Capture the cell that displays the provided text and extract its [x, y] central coordinate. 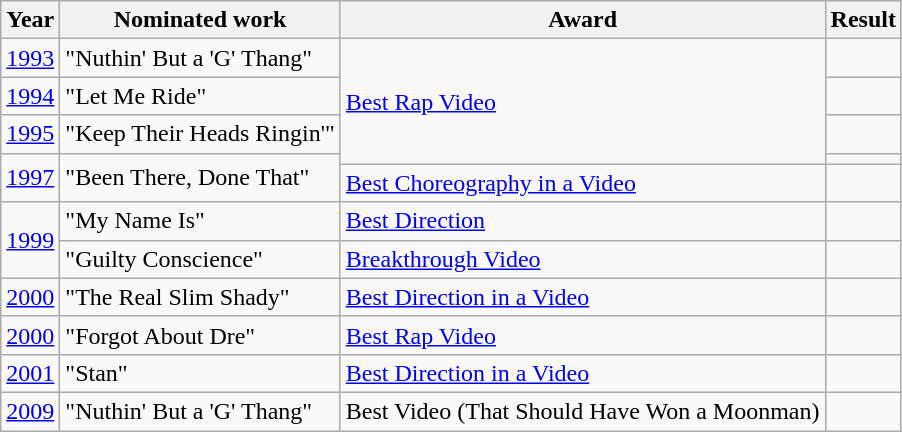
"Forgot About Dre" [200, 335]
Best Video (That Should Have Won a Moonman) [582, 411]
Result [863, 20]
1995 [30, 134]
Nominated work [200, 20]
Best Direction [582, 221]
"Stan" [200, 373]
"Keep Their Heads Ringin'" [200, 134]
"The Real Slim Shady" [200, 297]
1993 [30, 58]
1997 [30, 178]
"Been There, Done That" [200, 178]
Best Choreography in a Video [582, 183]
Breakthrough Video [582, 259]
1994 [30, 96]
"My Name Is" [200, 221]
Award [582, 20]
2009 [30, 411]
"Guilty Conscience" [200, 259]
1999 [30, 240]
"Let Me Ride" [200, 96]
2001 [30, 373]
Year [30, 20]
